Locate the cell with the specified text and output its [x, y] center coordinate. 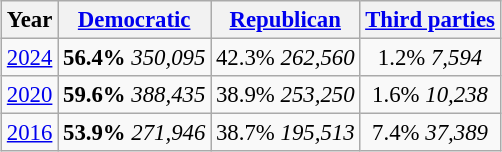
53.9% 271,946 [134, 133]
56.4% 350,095 [134, 58]
Year [30, 20]
Third parties [430, 20]
42.3% 262,560 [286, 58]
38.9% 253,250 [286, 95]
2024 [30, 58]
38.7% 195,513 [286, 133]
Democratic [134, 20]
2016 [30, 133]
2020 [30, 95]
59.6% 388,435 [134, 95]
Republican [286, 20]
7.4% 37,389 [430, 133]
1.2% 7,594 [430, 58]
1.6% 10,238 [430, 95]
